Determine the [X, Y] coordinate at the center of the cell enclosing the given text.  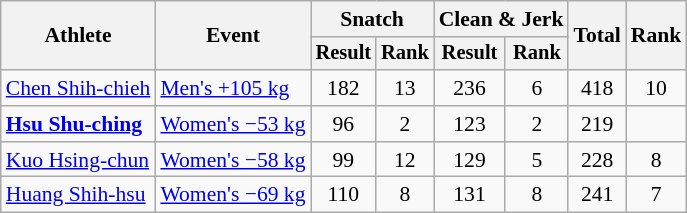
Athlete [78, 36]
96 [344, 124]
Kuo Hsing-chun [78, 160]
Event [232, 36]
Chen Shih-chieh [78, 88]
Hsu Shu-ching [78, 124]
236 [470, 88]
Women's −69 kg [232, 195]
13 [405, 88]
182 [344, 88]
7 [656, 195]
Clean & Jerk [502, 19]
Women's −53 kg [232, 124]
228 [596, 160]
219 [596, 124]
241 [596, 195]
99 [344, 160]
418 [596, 88]
10 [656, 88]
129 [470, 160]
6 [536, 88]
Total [596, 36]
Huang Shih-hsu [78, 195]
131 [470, 195]
123 [470, 124]
Snatch [372, 19]
Men's +105 kg [232, 88]
12 [405, 160]
5 [536, 160]
Women's −58 kg [232, 160]
110 [344, 195]
